Determine the [x, y] coordinate at the center of the cell enclosing the given text.  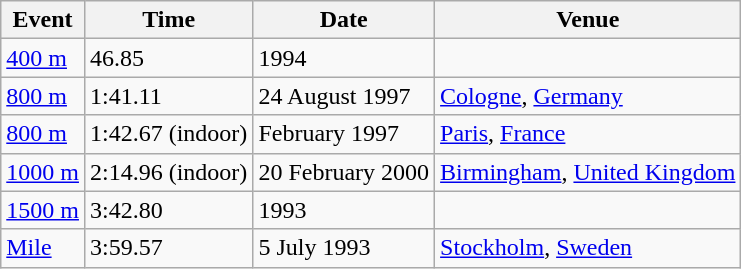
24 August 1997 [344, 96]
5 July 1993 [344, 248]
1500 m [43, 210]
1:41.11 [168, 96]
Event [43, 20]
Time [168, 20]
1:42.67 (indoor) [168, 134]
February 1997 [344, 134]
46.85 [168, 58]
Stockholm, Sweden [588, 248]
3:59.57 [168, 248]
20 February 2000 [344, 172]
Birmingham, United Kingdom [588, 172]
Mile [43, 248]
3:42.80 [168, 210]
Paris, France [588, 134]
1994 [344, 58]
Date [344, 20]
Cologne, Germany [588, 96]
2:14.96 (indoor) [168, 172]
Venue [588, 20]
1000 m [43, 172]
1993 [344, 210]
400 m [43, 58]
